Provide the (x, y) coordinate of the cell's center where the given text is located.  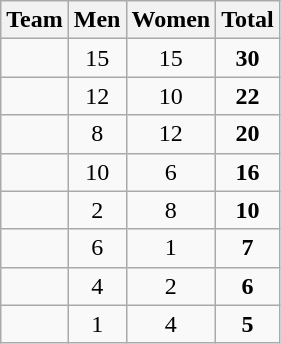
Women (171, 20)
30 (248, 58)
20 (248, 134)
Team (35, 20)
Total (248, 20)
16 (248, 172)
7 (248, 248)
22 (248, 96)
5 (248, 324)
Men (97, 20)
